Locate the cell with the specified text and output its (x, y) center coordinate. 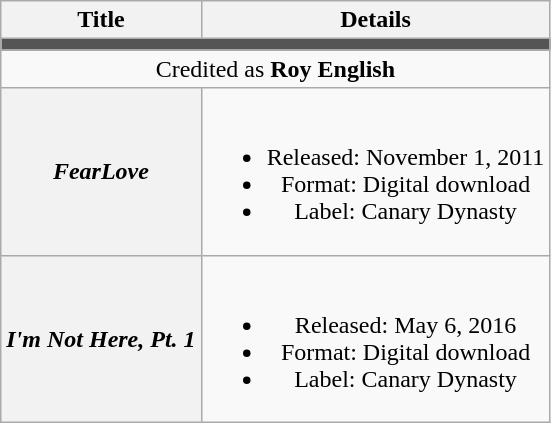
Title (101, 20)
Released: November 1, 2011Format: Digital downloadLabel: Canary Dynasty (376, 172)
FearLove (101, 172)
Credited as Roy English (276, 69)
Released: May 6, 2016Format: Digital downloadLabel: Canary Dynasty (376, 338)
I'm Not Here, Pt. 1 (101, 338)
Details (376, 20)
